Pinpoint the cell where the given text exists, returning its [x, y] midpoint coordinate. 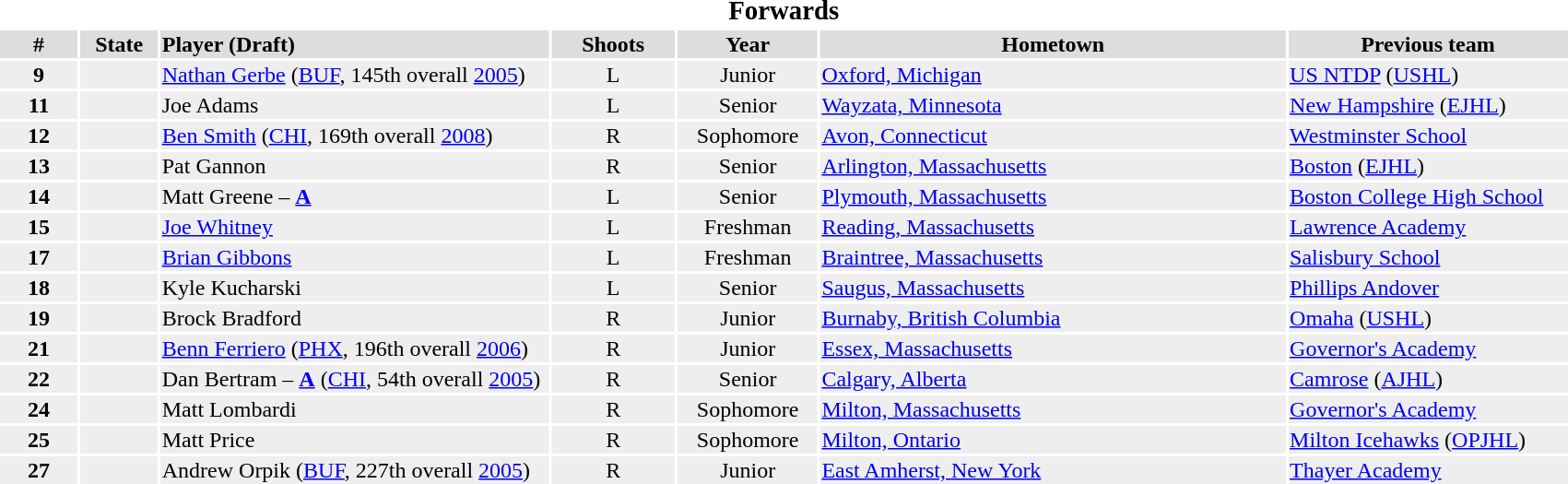
Nathan Gerbe (BUF, 145th overall 2005) [354, 75]
Brian Gibbons [354, 257]
22 [39, 379]
9 [39, 75]
Salisbury School [1429, 257]
Hometown [1053, 44]
Reading, Massachusetts [1053, 227]
Matt Lombardi [354, 409]
Pat Gannon [354, 166]
US NTDP (USHL) [1429, 75]
Thayer Academy [1429, 470]
# [39, 44]
Matt Price [354, 440]
Wayzata, Minnesota [1053, 105]
Omaha (USHL) [1429, 318]
Boston (EJHL) [1429, 166]
Matt Greene – A [354, 196]
Phillips Andover [1429, 288]
25 [39, 440]
19 [39, 318]
13 [39, 166]
Boston College High School [1429, 196]
Westminster School [1429, 136]
Joe Whitney [354, 227]
Kyle Kucharski [354, 288]
Plymouth, Massachusetts [1053, 196]
Saugus, Massachusetts [1053, 288]
Calgary, Alberta [1053, 379]
14 [39, 196]
Dan Bertram – A (CHI, 54th overall 2005) [354, 379]
Arlington, Massachusetts [1053, 166]
Burnaby, British Columbia [1053, 318]
Year [747, 44]
Benn Ferriero (PHX, 196th overall 2006) [354, 348]
11 [39, 105]
Brock Bradford [354, 318]
Braintree, Massachusetts [1053, 257]
Oxford, Michigan [1053, 75]
Milton, Ontario [1053, 440]
Lawrence Academy [1429, 227]
27 [39, 470]
15 [39, 227]
State [119, 44]
Essex, Massachusetts [1053, 348]
Milton Icehawks (OPJHL) [1429, 440]
17 [39, 257]
12 [39, 136]
Player (Draft) [354, 44]
Joe Adams [354, 105]
Avon, Connecticut [1053, 136]
East Amherst, New York [1053, 470]
Camrose (AJHL) [1429, 379]
Milton, Massachusetts [1053, 409]
Andrew Orpik (BUF, 227th overall 2005) [354, 470]
24 [39, 409]
21 [39, 348]
Previous team [1429, 44]
18 [39, 288]
Ben Smith (CHI, 169th overall 2008) [354, 136]
New Hampshire (EJHL) [1429, 105]
Shoots [614, 44]
